For the text-containing cell, return its midpoint in (X, Y) coordinate format. 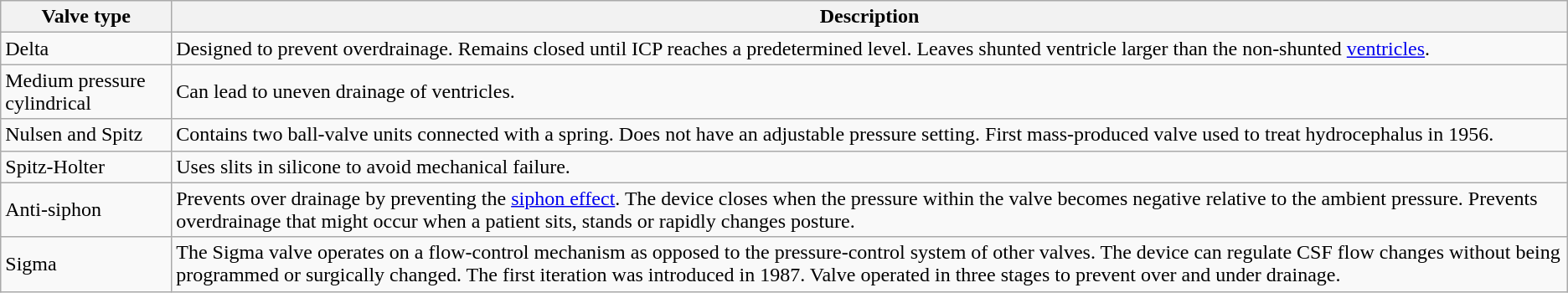
Anti-siphon (86, 209)
Nulsen and Spitz (86, 135)
Can lead to uneven drainage of ventricles. (869, 92)
Medium pressure cylindrical (86, 92)
Sigma (86, 265)
Delta (86, 49)
Spitz-Holter (86, 167)
Uses slits in silicone to avoid mechanical failure. (869, 167)
Valve type (86, 17)
Description (869, 17)
